Find where the given text appears and provide that cell's center as (x, y) coordinate. 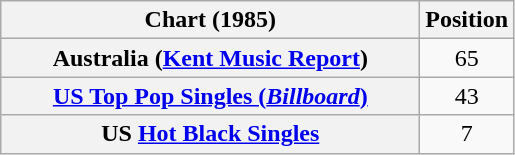
Australia (Kent Music Report) (210, 58)
65 (467, 58)
Chart (1985) (210, 20)
Position (467, 20)
US Hot Black Singles (210, 134)
43 (467, 96)
US Top Pop Singles (Billboard) (210, 96)
7 (467, 134)
